For the text-containing cell, return its midpoint in (x, y) coordinate format. 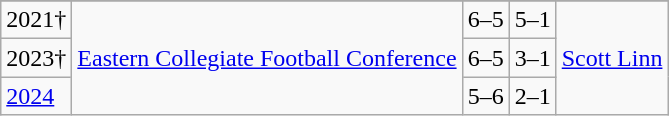
2–1 (532, 96)
Eastern Collegiate Football Conference (267, 58)
2021† (36, 20)
5–6 (486, 96)
Scott Linn (612, 58)
2024 (36, 96)
5–1 (532, 20)
2023† (36, 58)
3–1 (532, 58)
